From the cell containing the given text, extract its center point as (x, y) coordinate. 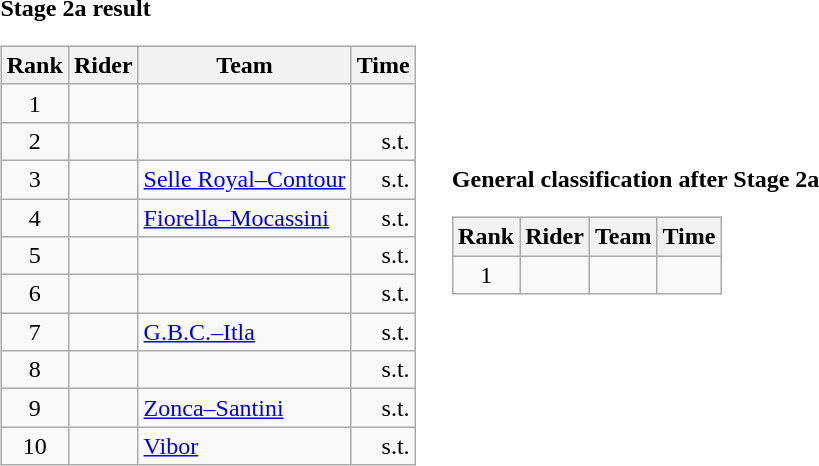
8 (34, 370)
10 (34, 446)
5 (34, 256)
7 (34, 332)
3 (34, 179)
2 (34, 141)
Fiorella–Mocassini (244, 217)
Zonca–Santini (244, 408)
G.B.C.–Itla (244, 332)
9 (34, 408)
6 (34, 294)
Vibor (244, 446)
4 (34, 217)
Selle Royal–Contour (244, 179)
